Capture the cell that displays the provided text and extract its (x, y) central coordinate. 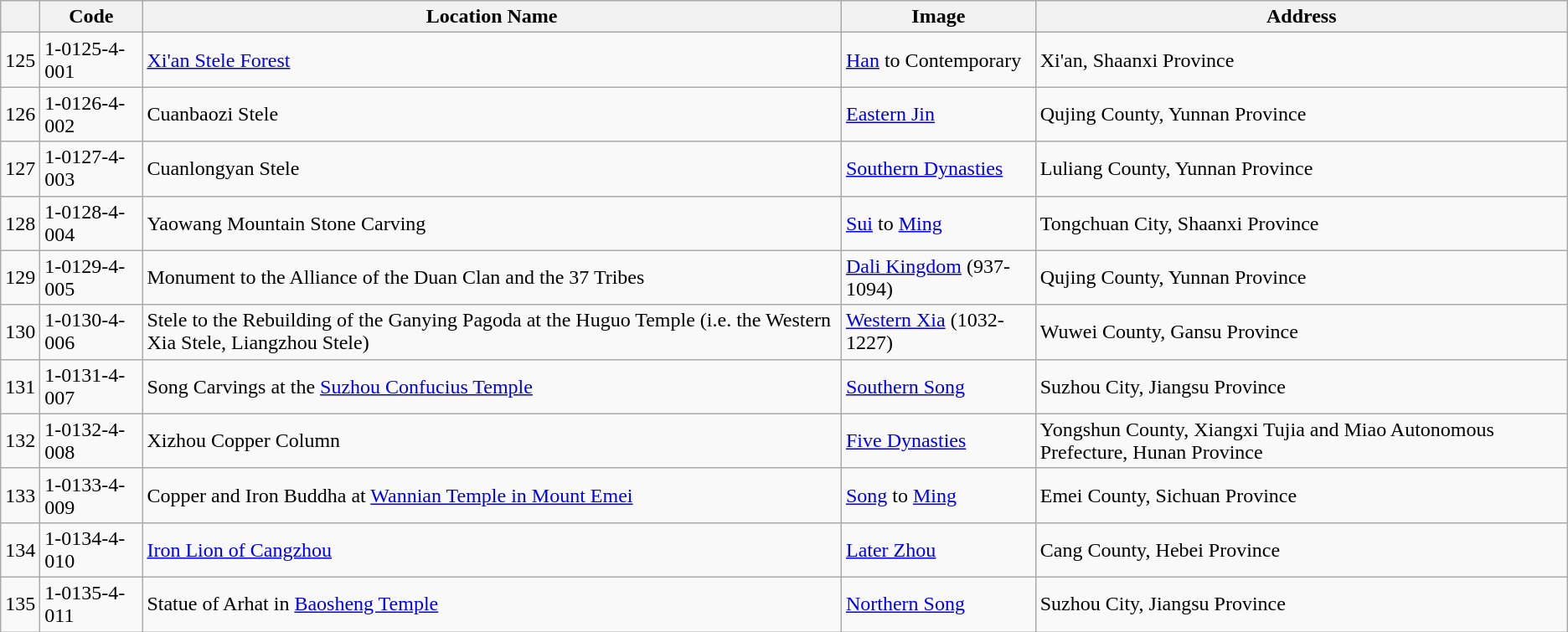
126 (20, 114)
Emei County, Sichuan Province (1302, 496)
Luliang County, Yunnan Province (1302, 169)
1-0135-4-011 (91, 604)
1-0134-4-010 (91, 549)
1-0129-4-005 (91, 278)
1-0126-4-002 (91, 114)
1-0133-4-009 (91, 496)
Dali Kingdom (937-1094) (938, 278)
131 (20, 387)
Tongchuan City, Shaanxi Province (1302, 223)
Location Name (493, 17)
Stele to the Rebuilding of the Ganying Pagoda at the Huguo Temple (i.e. the Western Xia Stele, Liangzhou Stele) (493, 331)
Cang County, Hebei Province (1302, 549)
Han to Contemporary (938, 60)
1-0127-4-003 (91, 169)
Yongshun County, Xiangxi Tujia and Miao Autonomous Prefecture, Hunan Province (1302, 440)
128 (20, 223)
Copper and Iron Buddha at Wannian Temple in Mount Emei (493, 496)
Sui to Ming (938, 223)
Address (1302, 17)
Image (938, 17)
Iron Lion of Cangzhou (493, 549)
130 (20, 331)
135 (20, 604)
Song Carvings at the Suzhou Confucius Temple (493, 387)
Southern Song (938, 387)
1-0128-4-004 (91, 223)
Cuanlongyan Stele (493, 169)
Yaowang Mountain Stone Carving (493, 223)
1-0125-4-001 (91, 60)
Southern Dynasties (938, 169)
Cuanbaozi Stele (493, 114)
133 (20, 496)
Eastern Jin (938, 114)
Western Xia (1032-1227) (938, 331)
Code (91, 17)
Statue of Arhat in Baosheng Temple (493, 604)
Xi'an, Shaanxi Province (1302, 60)
127 (20, 169)
Wuwei County, Gansu Province (1302, 331)
1-0131-4-007 (91, 387)
Northern Song (938, 604)
1-0132-4-008 (91, 440)
Later Zhou (938, 549)
125 (20, 60)
132 (20, 440)
Xizhou Copper Column (493, 440)
129 (20, 278)
1-0130-4-006 (91, 331)
Monument to the Alliance of the Duan Clan and the 37 Tribes (493, 278)
Song to Ming (938, 496)
Xi'an Stele Forest (493, 60)
134 (20, 549)
Five Dynasties (938, 440)
